Return (x, y) of the center of cell containing provided text 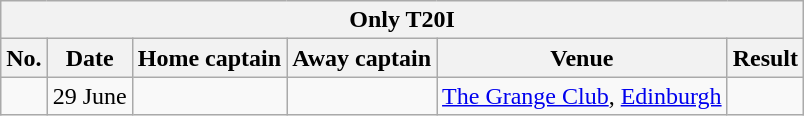
No. (24, 58)
Venue (582, 58)
Away captain (362, 58)
The Grange Club, Edinburgh (582, 96)
Only T20I (402, 20)
Result (765, 58)
29 June (90, 96)
Home captain (209, 58)
Date (90, 58)
